Capture the cell that displays the provided text and extract its [x, y] central coordinate. 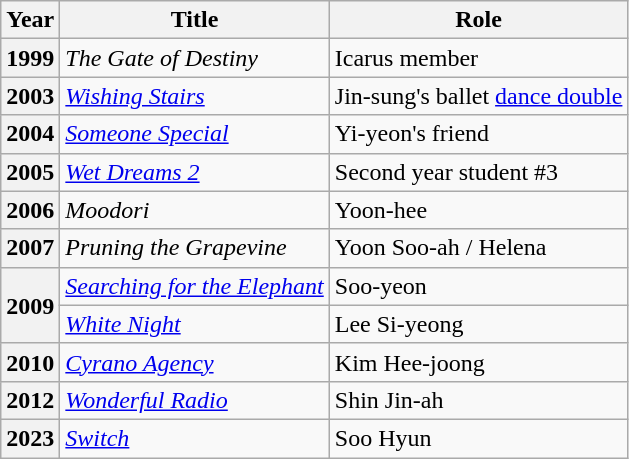
Pruning the Grapevine [194, 248]
Soo-yeon [478, 286]
Yoon Soo-ah / Helena [478, 248]
Wishing Stairs [194, 96]
Kim Hee-joong [478, 362]
Moodori [194, 210]
Cyrano Agency [194, 362]
2023 [30, 438]
2006 [30, 210]
Year [30, 20]
Title [194, 20]
Shin Jin-ah [478, 400]
Role [478, 20]
Yi-yeon's friend [478, 134]
Searching for the Elephant [194, 286]
Switch [194, 438]
Wet Dreams 2 [194, 172]
2005 [30, 172]
2003 [30, 96]
2012 [30, 400]
2010 [30, 362]
Second year student #3 [478, 172]
Someone Special [194, 134]
Lee Si-yeong [478, 324]
2009 [30, 305]
The Gate of Destiny [194, 58]
Yoon-hee [478, 210]
White Night [194, 324]
1999 [30, 58]
Jin-sung's ballet dance double [478, 96]
Soo Hyun [478, 438]
2007 [30, 248]
Wonderful Radio [194, 400]
Icarus member [478, 58]
2004 [30, 134]
